Pinpoint the cell where the given text exists, returning its (X, Y) midpoint coordinate. 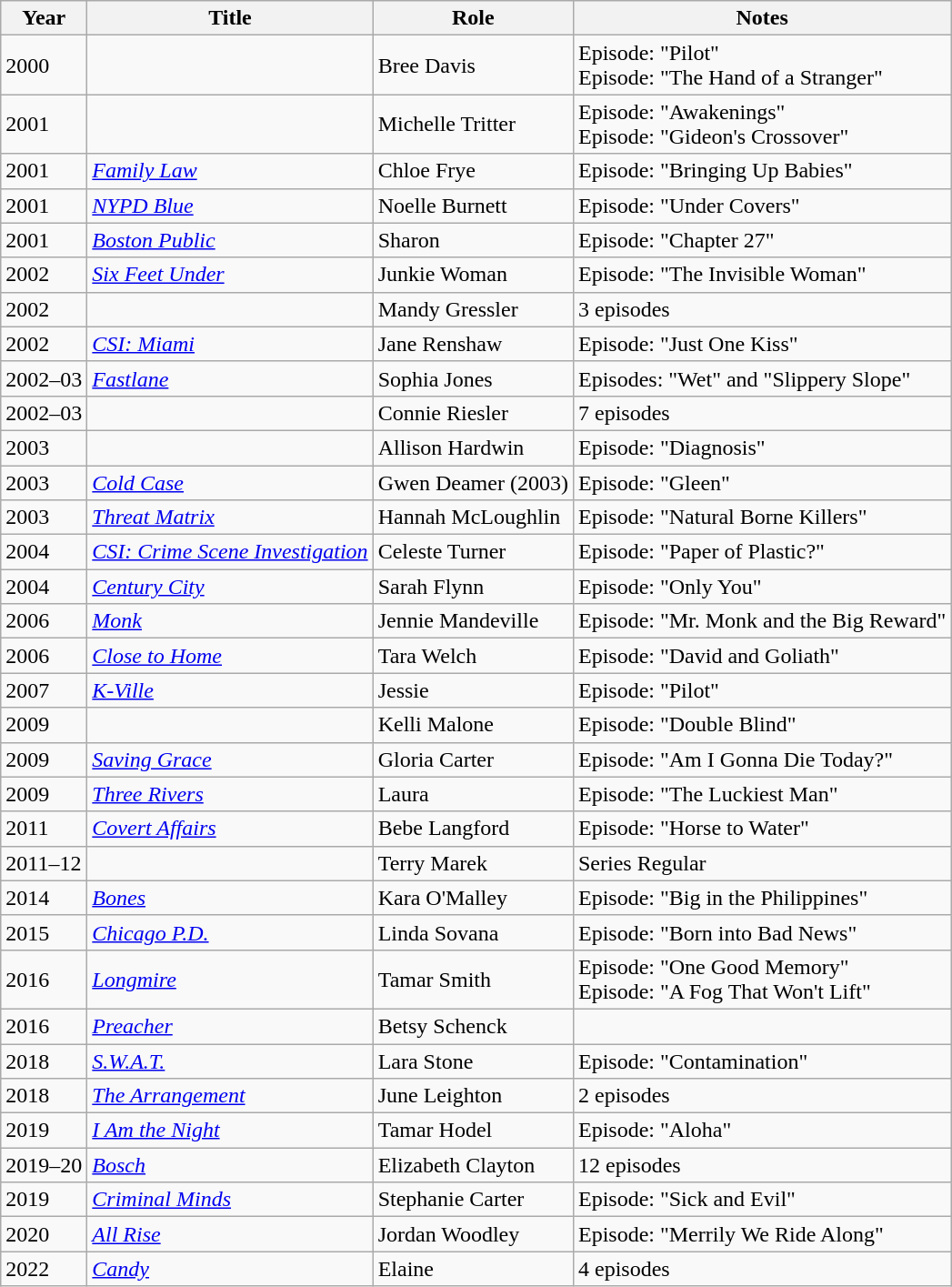
Episode: "Horse to Water" (762, 829)
Saving Grace (230, 759)
Tamar Smith (473, 979)
Mandy Gressler (473, 309)
2015 (44, 932)
4 episodes (762, 1269)
Bebe Langford (473, 829)
Episode: "Merrily We Ride Along" (762, 1234)
Jessie (473, 690)
CSI: Crime Scene Investigation (230, 552)
Tamar Hodel (473, 1131)
Criminal Minds (230, 1200)
Notes (762, 18)
Bones (230, 898)
Sharon (473, 240)
Linda Sovana (473, 932)
Sophia Jones (473, 378)
Year (44, 18)
Bree Davis (473, 65)
Gloria Carter (473, 759)
Episode: "Am I Gonna Die Today?" (762, 759)
2014 (44, 898)
Candy (230, 1269)
Jordan Woodley (473, 1234)
Celeste Turner (473, 552)
Episode: "Diagnosis" (762, 447)
Hannah McLoughlin (473, 518)
Episode: "One Good Memory"Episode: "A Fog That Won't Lift" (762, 979)
Monk (230, 621)
Episode: "Double Blind" (762, 725)
7 episodes (762, 413)
NYPD Blue (230, 206)
Connie Riesler (473, 413)
Episode: "Born into Bad News" (762, 932)
Longmire (230, 979)
2011 (44, 829)
Episode: "Under Covers" (762, 206)
Episode: "Pilot" (762, 690)
Stephanie Carter (473, 1200)
Role (473, 18)
Laura (473, 794)
Three Rivers (230, 794)
2019–20 (44, 1165)
Episode: "Bringing Up Babies" (762, 171)
Close to Home (230, 656)
Betsy Schenck (473, 1026)
2011–12 (44, 863)
Episode: "Natural Borne Killers" (762, 518)
Fastlane (230, 378)
Allison Hardwin (473, 447)
Episodes: "Wet" and "Slippery Slope" (762, 378)
Junkie Woman (473, 275)
Episode: "Aloha" (762, 1131)
Episode: "Pilot"Episode: "The Hand of a Stranger" (762, 65)
June Leighton (473, 1096)
Cold Case (230, 483)
Boston Public (230, 240)
Series Regular (762, 863)
Family Law (230, 171)
Episode: "Awakenings"Episode: "Gideon's Crossover" (762, 124)
3 episodes (762, 309)
Title (230, 18)
12 episodes (762, 1165)
Episode: "Chapter 27" (762, 240)
Covert Affairs (230, 829)
Episode: "Sick and Evil" (762, 1200)
Episode: "Only You" (762, 587)
Jennie Mandeville (473, 621)
Episode: "Just One Kiss" (762, 344)
Kara O'Malley (473, 898)
Episode: "The Invisible Woman" (762, 275)
Century City (230, 587)
Bosch (230, 1165)
CSI: Miami (230, 344)
Sarah Flynn (473, 587)
Episode: "Mr. Monk and the Big Reward" (762, 621)
Episode: "Contamination" (762, 1061)
Noelle Burnett (473, 206)
Chloe Frye (473, 171)
Chicago P.D. (230, 932)
Tara Welch (473, 656)
S.W.A.T. (230, 1061)
I Am the Night (230, 1131)
2022 (44, 1269)
Terry Marek (473, 863)
Elaine (473, 1269)
Jane Renshaw (473, 344)
Threat Matrix (230, 518)
The Arrangement (230, 1096)
All Rise (230, 1234)
K-Ville (230, 690)
2 episodes (762, 1096)
Episode: "David and Goliath" (762, 656)
Kelli Malone (473, 725)
Episode: "The Luckiest Man" (762, 794)
2007 (44, 690)
Michelle Tritter (473, 124)
2000 (44, 65)
Episode: "Big in the Philippines" (762, 898)
Gwen Deamer (2003) (473, 483)
Six Feet Under (230, 275)
Preacher (230, 1026)
Episode: "Paper of Plastic?" (762, 552)
Elizabeth Clayton (473, 1165)
Episode: "Gleen" (762, 483)
Lara Stone (473, 1061)
2020 (44, 1234)
